Detect which cell encompasses the target text, then output its [x, y] center coordinate. 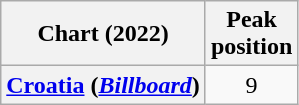
Chart (2022) [104, 34]
Peakposition [251, 34]
9 [251, 85]
Croatia (Billboard) [104, 85]
